Locate the cell with the specified text and output its (X, Y) center coordinate. 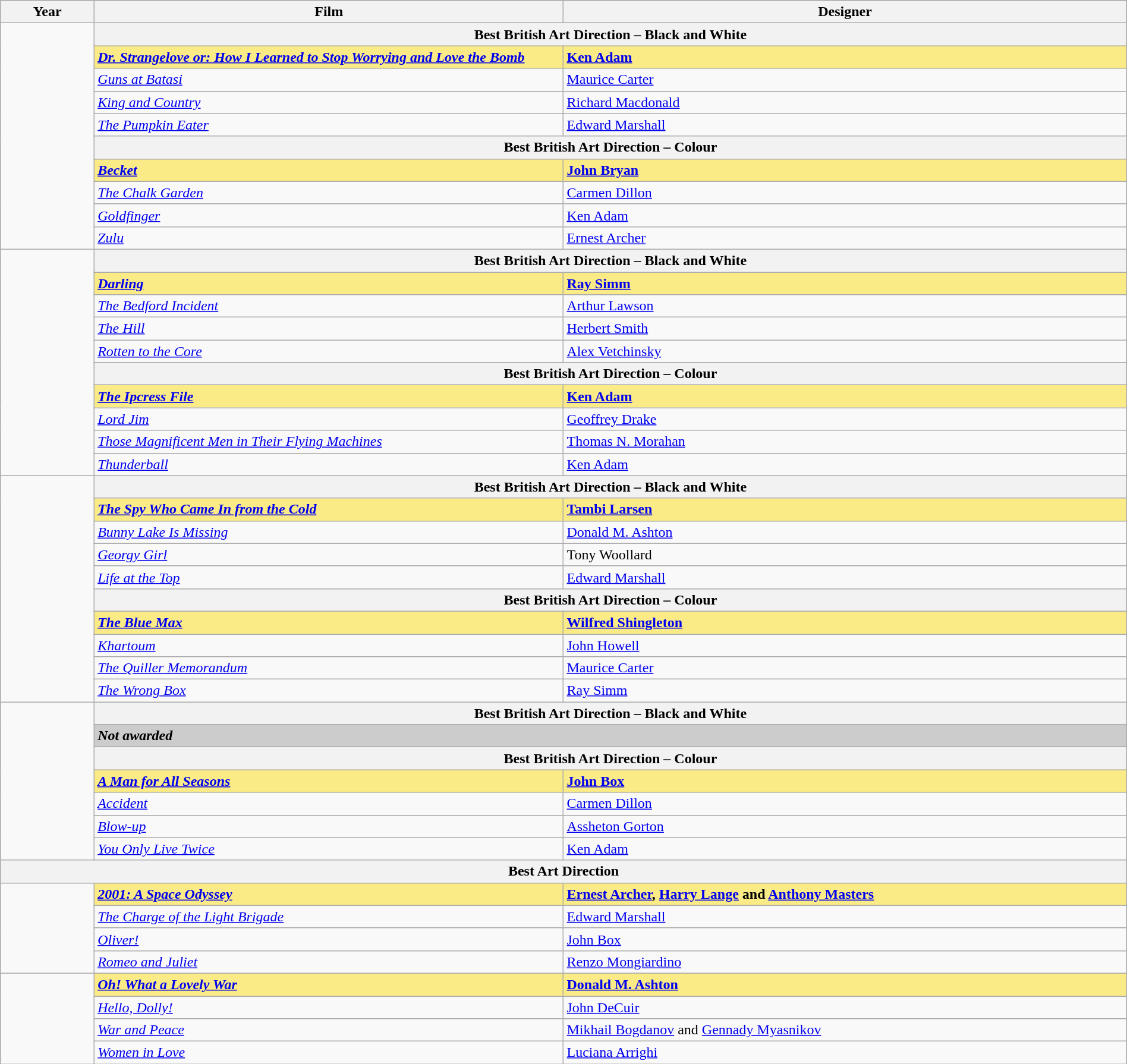
John Howell (845, 645)
Oliver! (329, 939)
2001: A Space Odyssey (329, 894)
The Quiller Memorandum (329, 668)
Ernest Archer, Harry Lange and Anthony Masters (845, 894)
Tambi Larsen (845, 509)
Khartoum (329, 645)
Goldfinger (329, 215)
Best Art Direction (563, 871)
John DeCuir (845, 1008)
John Bryan (845, 170)
Blow-up (329, 826)
The Pumpkin Eater (329, 125)
Richard Macdonald (845, 102)
Guns at Batasi (329, 80)
Mikhail Bogdanov and Gennady Myasnikov (845, 1030)
A Man for All Seasons (329, 781)
Alex Vetchinsky (845, 351)
Romeo and Juliet (329, 962)
The Hill (329, 329)
Herbert Smith (845, 329)
King and Country (329, 102)
Ernest Archer (845, 238)
The Bedford Incident (329, 306)
Arthur Lawson (845, 306)
Year (48, 12)
Accident (329, 804)
Women in Love (329, 1053)
The Chalk Garden (329, 193)
Becket (329, 170)
Bunny Lake Is Missing (329, 532)
Darling (329, 284)
The Blue Max (329, 622)
Geoffrey Drake (845, 419)
War and Peace (329, 1030)
Dr. Strangelove or: How I Learned to Stop Worrying and Love the Bomb (329, 57)
Thomas N. Morahan (845, 442)
Georgy Girl (329, 555)
Designer (845, 12)
The Ipcress File (329, 396)
The Wrong Box (329, 691)
The Charge of the Light Brigade (329, 917)
Tony Woollard (845, 555)
Renzo Mongiardino (845, 962)
Thunderball (329, 464)
Oh! What a Lovely War (329, 984)
Not awarded (611, 736)
Film (329, 12)
The Spy Who Came In from the Cold (329, 509)
Zulu (329, 238)
You Only Live Twice (329, 849)
Rotten to the Core (329, 351)
Wilfred Shingleton (845, 622)
Assheton Gorton (845, 826)
Luciana Arrighi (845, 1053)
Lord Jim (329, 419)
Life at the Top (329, 577)
Those Magnificent Men in Their Flying Machines (329, 442)
Hello, Dolly! (329, 1008)
